Pinpoint the cell where the given text exists, returning its [x, y] midpoint coordinate. 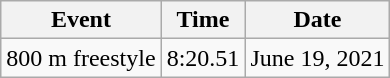
800 m freestyle [81, 58]
Event [81, 20]
Date [318, 20]
8:20.51 [203, 58]
Time [203, 20]
June 19, 2021 [318, 58]
